Provide the [X, Y] coordinate of the cell's center where the given text is located.  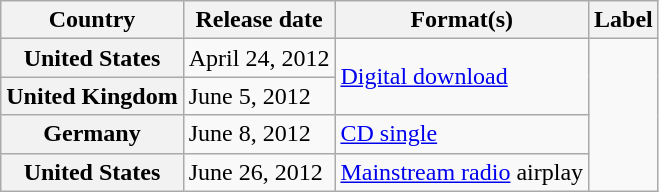
Mainstream radio airplay [462, 172]
CD single [462, 134]
Country [92, 20]
Label [624, 20]
United Kingdom [92, 96]
June 5, 2012 [259, 96]
June 26, 2012 [259, 172]
Digital download [462, 77]
June 8, 2012 [259, 134]
April 24, 2012 [259, 58]
Release date [259, 20]
Germany [92, 134]
Format(s) [462, 20]
